Pinpoint the cell where the given text exists, returning its [X, Y] midpoint coordinate. 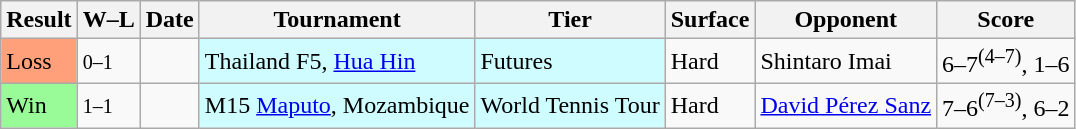
Shintaro Imai [846, 62]
Date [170, 20]
Score [1006, 20]
Surface [710, 20]
Tier [570, 20]
1–1 [108, 106]
7–6(7–3), 6–2 [1006, 106]
David Pérez Sanz [846, 106]
Thailand F5, Hua Hin [337, 62]
0–1 [108, 62]
Opponent [846, 20]
Futures [570, 62]
Loss [39, 62]
Result [39, 20]
M15 Maputo, Mozambique [337, 106]
Tournament [337, 20]
6–7(4–7), 1–6 [1006, 62]
World Tennis Tour [570, 106]
Win [39, 106]
W–L [108, 20]
